Provide the (X, Y) coordinate of the cell's center where the given text is located.  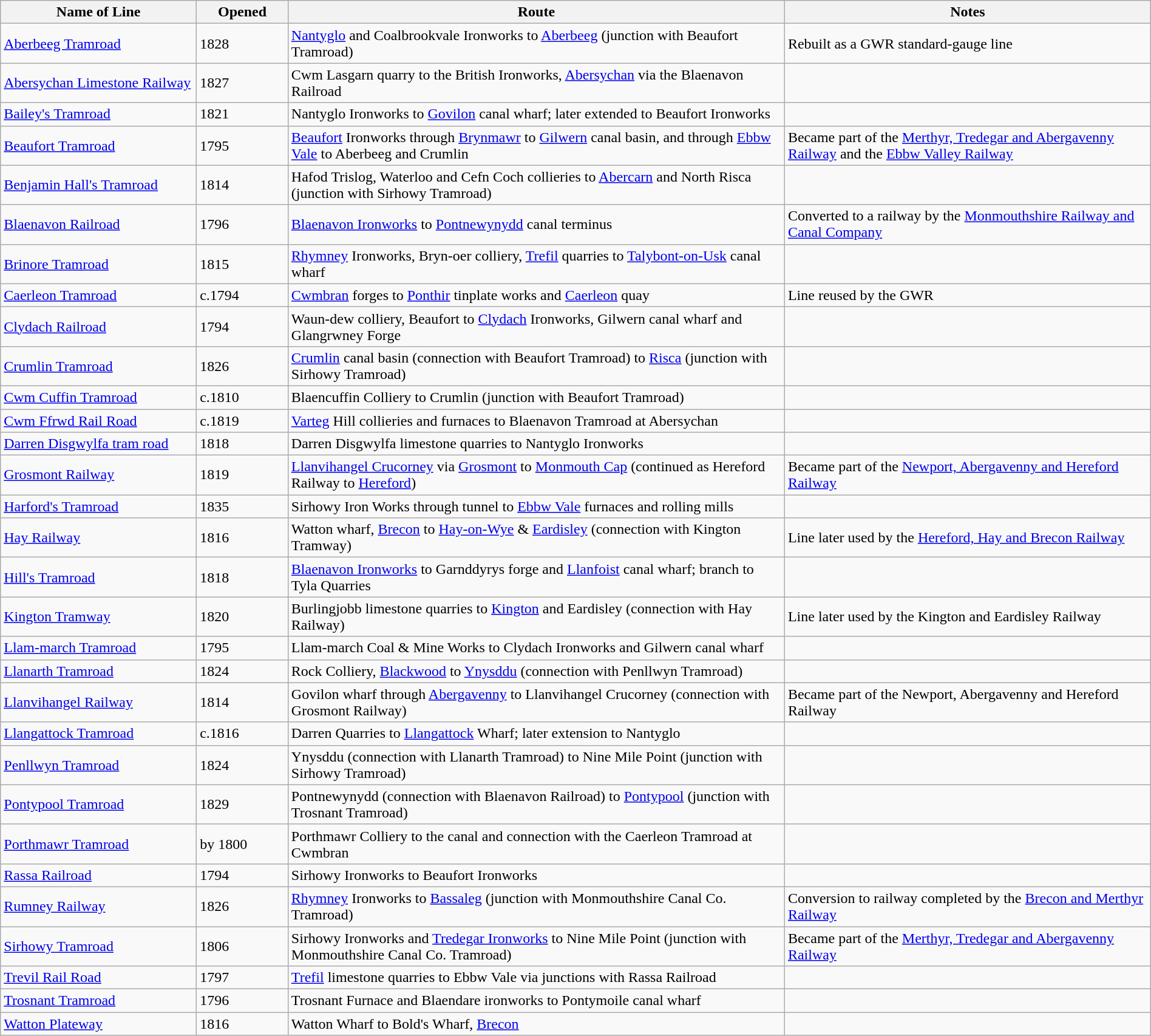
1828 (243, 44)
Sirhowy Ironworks to Beaufort Ironworks (536, 875)
Route (536, 12)
Govilon wharf through Abergavenny to Llanvihangel Crucorney (connection with Grosmont Railway) (536, 702)
c.1810 (243, 397)
Cwm Ffrwd Rail Road (98, 421)
1806 (243, 946)
Harford's Tramroad (98, 506)
Notes (968, 12)
Opened (243, 12)
Sirhowy Ironworks and Tredegar Ironworks to Nine Mile Point (junction with Monmouthshire Canal Co. Tramroad) (536, 946)
Llam-march Coal & Mine Works to Clydach Ironworks and Gilwern canal wharf (536, 648)
Beaufort Ironworks through Brynmawr to Gilwern canal basin, and through Ebbw Vale to Aberbeeg and Crumlin (536, 146)
Pontypool Tramroad (98, 804)
c.1816 (243, 734)
Line reused by the GWR (968, 295)
Darren Quarries to Llangattock Wharf; later extension to Nantyglo (536, 734)
Trevil Rail Road (98, 978)
Burlingjobb limestone quarries to Kington and Eardisley (connection with Hay Railway) (536, 617)
Trosnant Tramroad (98, 1001)
Varteg Hill collieries and furnaces to Blaenavon Tramroad at Abersychan (536, 421)
Watton Wharf to Bold's Wharf, Brecon (536, 1024)
Rhymney Ironworks to Bassaleg (junction with Monmouthshire Canal Co. Tramroad) (536, 906)
Llangattock Tramroad (98, 734)
Grosmont Railway (98, 475)
Porthmawr Tramroad (98, 844)
Darren Disgwylfa tram road (98, 444)
Rebuilt as a GWR standard-gauge line (968, 44)
Blaenavon Railroad (98, 225)
Sirhowy Iron Works through tunnel to Ebbw Vale furnaces and rolling mills (536, 506)
Ynysddu (connection with Llanarth Tramroad) to Nine Mile Point (junction with Sirhowy Tramroad) (536, 765)
Beaufort Tramroad (98, 146)
by 1800 (243, 844)
Porthmawr Colliery to the canal and connection with the Caerleon Tramroad at Cwmbran (536, 844)
Rumney Railway (98, 906)
1819 (243, 475)
Abersychan Limestone Railway (98, 83)
1821 (243, 114)
Caerleon Tramroad (98, 295)
Blaenavon Ironworks to Pontnewynydd canal terminus (536, 225)
Converted to a railway by the Monmouthshire Railway and Canal Company (968, 225)
Rassa Railroad (98, 875)
Sirhowy Tramroad (98, 946)
Clydach Railroad (98, 327)
Rock Colliery, Blackwood to Ynysddu (connection with Penllwyn Tramroad) (536, 671)
Brinore Tramroad (98, 264)
Kington Tramway (98, 617)
Line later used by the Kington and Eardisley Railway (968, 617)
Bailey's Tramroad (98, 114)
Blaenavon Ironworks to Garnddyrys forge and Llanfoist canal wharf; branch to Tyla Quarries (536, 577)
Llanvihangel Crucorney via Grosmont to Monmouth Cap (continued as Hereford Railway to Hereford) (536, 475)
Cwmbran forges to Ponthir tinplate works and Caerleon quay (536, 295)
Became part of the Merthyr, Tredegar and Abergavenny Railway and the Ebbw Valley Railway (968, 146)
Aberbeeg Tramroad (98, 44)
Watton Plateway (98, 1024)
Cwm Cuffin Tramroad (98, 397)
Nantyglo Ironworks to Govilon canal wharf; later extended to Beaufort Ironworks (536, 114)
Blaencuffin Colliery to Crumlin (junction with Beaufort Tramroad) (536, 397)
Hill's Tramroad (98, 577)
Conversion to railway completed by the Brecon and Merthyr Railway (968, 906)
1835 (243, 506)
Rhymney Ironworks, Bryn-oer colliery, Trefil quarries to Talybont-on-Usk canal wharf (536, 264)
Llanarth Tramroad (98, 671)
Hay Railway (98, 538)
Penllwyn Tramroad (98, 765)
Llam-march Tramroad (98, 648)
Trosnant Furnace and Blaendare ironworks to Pontymoile canal wharf (536, 1001)
Name of Line (98, 12)
Hafod Trislog, Waterloo and Cefn Coch collieries to Abercarn and North Risca (junction with Sirhowy Tramroad) (536, 185)
c.1819 (243, 421)
Watton wharf, Brecon to Hay-on-Wye & Eardisley (connection with Kington Tramway) (536, 538)
1829 (243, 804)
1820 (243, 617)
1815 (243, 264)
Trefil limestone quarries to Ebbw Vale via junctions with Rassa Railroad (536, 978)
1827 (243, 83)
Benjamin Hall's Tramroad (98, 185)
Pontnewynydd (connection with Blaenavon Railroad) to Pontypool (junction with Trosnant Tramroad) (536, 804)
Crumlin Tramroad (98, 366)
Became part of the Merthyr, Tredegar and Abergavenny Railway (968, 946)
Darren Disgwylfa limestone quarries to Nantyglo Ironworks (536, 444)
Waun-dew colliery, Beaufort to Clydach Ironworks, Gilwern canal wharf and Glangrwney Forge (536, 327)
Llanvihangel Railway (98, 702)
c.1794 (243, 295)
Crumlin canal basin (connection with Beaufort Tramroad) to Risca (junction with Sirhowy Tramroad) (536, 366)
1797 (243, 978)
Nantyglo and Coalbrookvale Ironworks to Aberbeeg (junction with Beaufort Tramroad) (536, 44)
Cwm Lasgarn quarry to the British Ironworks, Abersychan via the Blaenavon Railroad (536, 83)
Line later used by the Hereford, Hay and Brecon Railway (968, 538)
